Extract the (x, y) coordinate from the center of the cell holding the provided text.  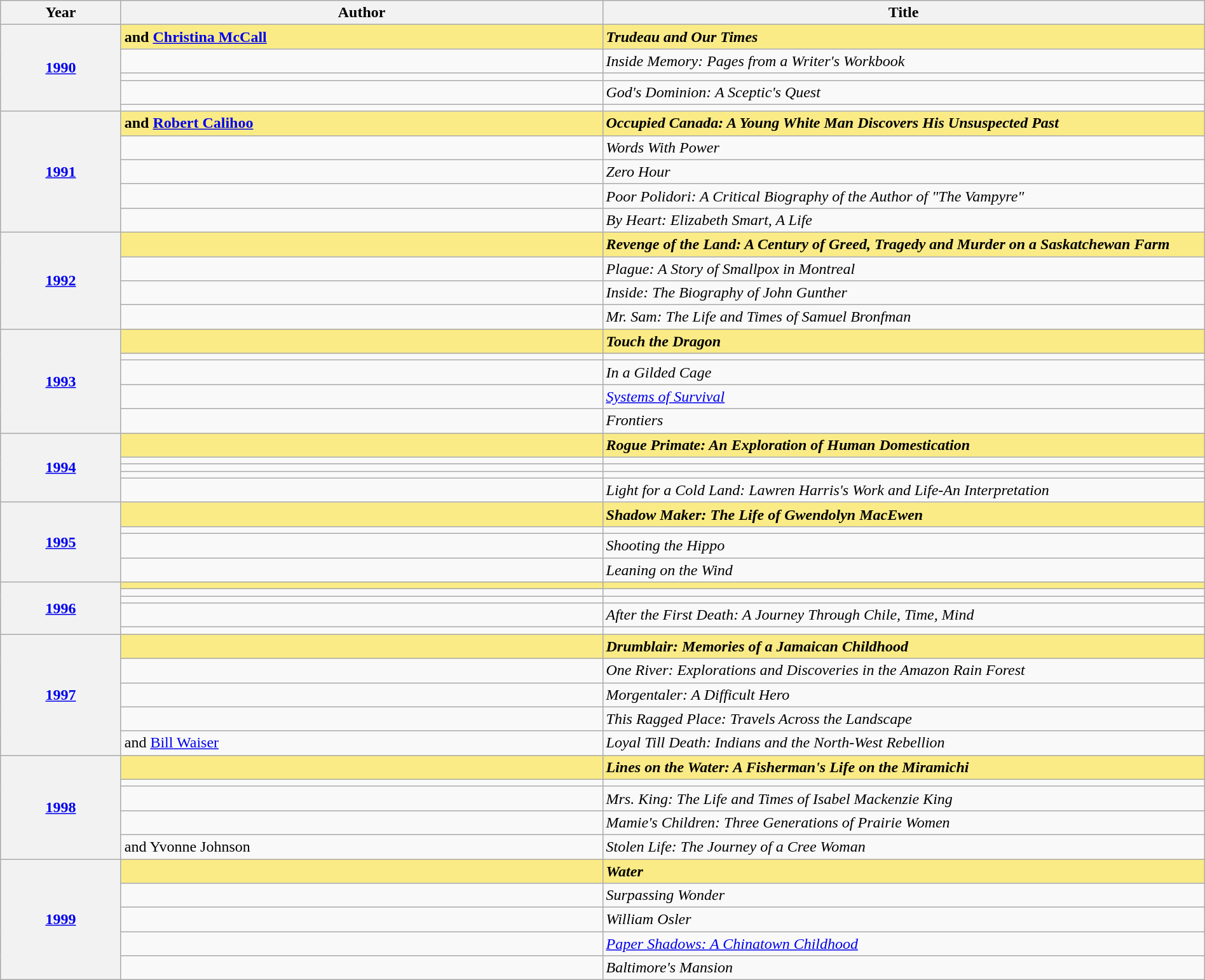
Shadow Maker: The Life of Gwendolyn MacEwen (904, 514)
Inside Memory: Pages from a Writer's Workbook (904, 61)
Loyal Till Death: Indians and the North-West Rebellion (904, 743)
1994 (61, 468)
Plague: A Story of Smallpox in Montreal (904, 269)
and Christina McCall (362, 37)
Words With Power (904, 147)
1991 (61, 172)
Paper Shadows: A Chinatown Childhood (904, 944)
Stolen Life: The Journey of a Cree Woman (904, 847)
Year (61, 13)
Poor Polidori: A Critical Biography of the Author of "The Vampyre" (904, 196)
By Heart: Elizabeth Smart, A Life (904, 220)
Author (362, 13)
William Osler (904, 920)
Mr. Sam: The Life and Times of Samuel Bronfman (904, 317)
1992 (61, 280)
Rogue Primate: An Exploration of Human Domestication (904, 445)
and Yvonne Johnson (362, 847)
Water (904, 871)
Touch the Dragon (904, 341)
This Ragged Place: Travels Across the Landscape (904, 719)
1990 (61, 68)
God's Dominion: A Sceptic's Quest (904, 92)
1993 (61, 381)
1998 (61, 807)
Revenge of the Land: A Century of Greed, Tragedy and Murder on a Saskatchewan Farm (904, 244)
Mamie's Children: Three Generations of Prairie Women (904, 822)
After the First Death: A Journey Through Chile, Time, Mind (904, 615)
Occupied Canada: A Young White Man Discovers His Unsuspected Past (904, 123)
Zero Hour (904, 172)
1999 (61, 920)
Shooting the Hippo (904, 545)
Title (904, 13)
Leaning on the Wind (904, 570)
Systems of Survival (904, 397)
and Robert Calihoo (362, 123)
Morgentaler: A Difficult Hero (904, 695)
Baltimore's Mansion (904, 968)
Mrs. King: The Life and Times of Isabel Mackenzie King (904, 798)
In a Gilded Cage (904, 372)
1995 (61, 541)
Drumblair: Memories of a Jamaican Childhood (904, 646)
1997 (61, 695)
and Bill Waiser (362, 743)
Frontiers (904, 421)
1996 (61, 608)
Lines on the Water: A Fisherman's Life on the Miramichi (904, 767)
Surpassing Wonder (904, 895)
Light for a Cold Land: Lawren Harris's Work and Life-An Interpretation (904, 490)
One River: Explorations and Discoveries in the Amazon Rain Forest (904, 670)
Inside: The Biography of John Gunther (904, 293)
Trudeau and Our Times (904, 37)
